Return (x, y) of the center of cell containing provided text 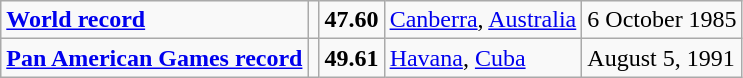
47.60 (352, 20)
Havana, Cuba (483, 58)
49.61 (352, 58)
6 October 1985 (662, 20)
World record (154, 20)
August 5, 1991 (662, 58)
Pan American Games record (154, 58)
Canberra, Australia (483, 20)
